Extract the (X, Y) coordinate from the center of the cell holding the provided text.  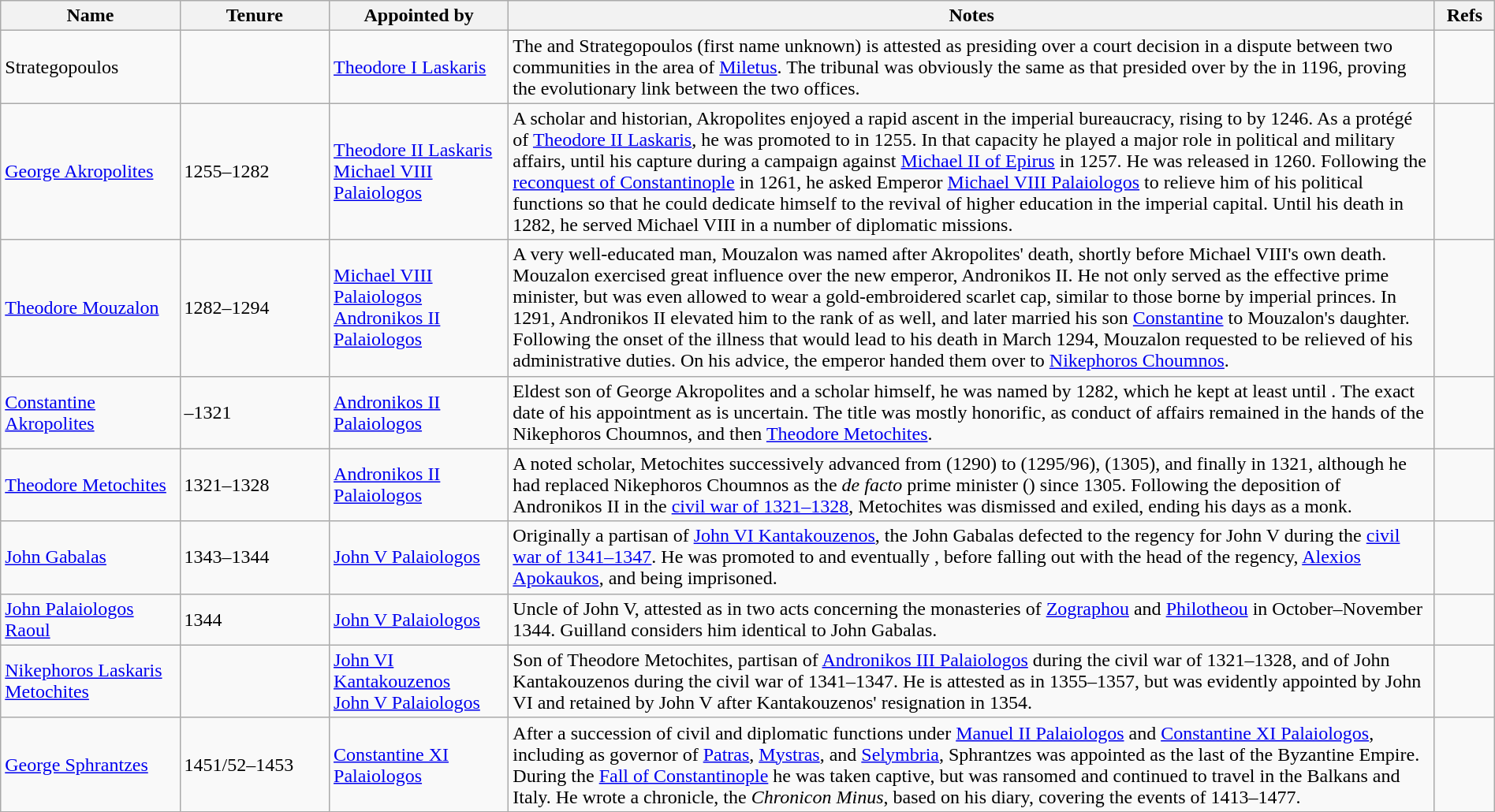
John VI KantakouzenosJohn V Palaiologos (419, 681)
1321–1328 (254, 485)
Strategopoulos (90, 67)
Refs (1464, 16)
George Sphrantzes (90, 765)
John Palaiologos Raoul (90, 620)
Tenure (254, 16)
Theodore Metochites (90, 485)
John Gabalas (90, 557)
Appointed by (419, 16)
Constantine Akropolites (90, 412)
Name (90, 16)
Theodore Mouzalon (90, 307)
George Akropolites (90, 172)
Michael VIII PalaiologosAndronikos II Palaiologos (419, 307)
Constantine XI Palaiologos (419, 765)
Theodore I Laskaris (419, 67)
Nikephoros Laskaris Metochites (90, 681)
1282–1294 (254, 307)
Theodore II LaskarisMichael VIII Palaiologos (419, 172)
1451/52–1453 (254, 765)
1344 (254, 620)
Notes (971, 16)
–1321 (254, 412)
1255–1282 (254, 172)
1343–1344 (254, 557)
